Return [X, Y] of the center of cell containing provided text 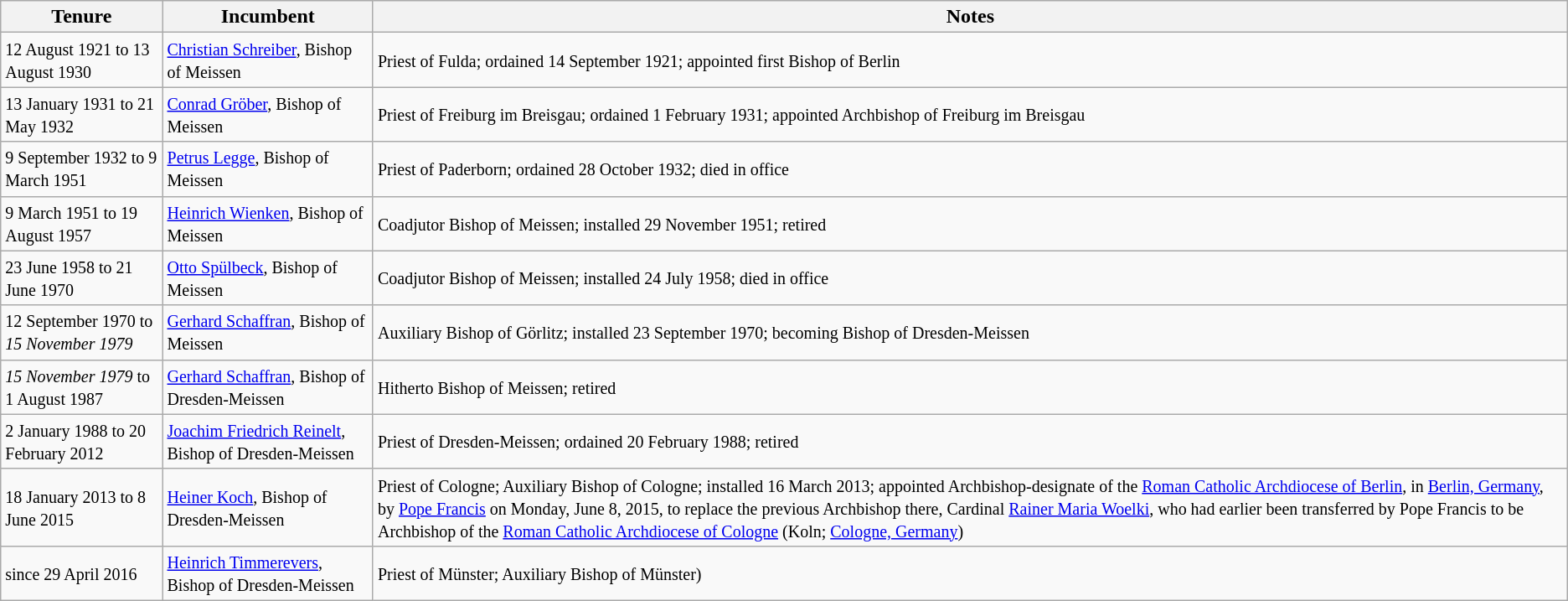
15 November 1979 to 1 August 1987 [82, 387]
12 September 1970 to 15 November 1979 [82, 332]
12 August 1921 to 13 August 1930 [82, 60]
Heiner Koch, Bishop of Dresden-Meissen [268, 507]
Conrad Gröber, Bishop of Meissen [268, 114]
9 March 1951 to 19 August 1957 [82, 223]
9 September 1932 to 9 March 1951 [82, 169]
Christian Schreiber, Bishop of Meissen [268, 60]
Incumbent [268, 17]
Otto Spülbeck, Bishop of Meissen [268, 278]
2 January 1988 to 20 February 2012 [82, 441]
23 June 1958 to 21 June 1970 [82, 278]
Gerhard Schaffran, Bishop of Meissen [268, 332]
Auxiliary Bishop of Görlitz; installed 23 September 1970; becoming Bishop of Dresden-Meissen [970, 332]
Notes [970, 17]
Heinrich Wienken, Bishop of Meissen [268, 223]
Priest of Paderborn; ordained 28 October 1932; died in office [970, 169]
Coadjutor Bishop of Meissen; installed 24 July 1958; died in office [970, 278]
Petrus Legge, Bishop of Meissen [268, 169]
Coadjutor Bishop of Meissen; installed 29 November 1951; retired [970, 223]
Priest of Fulda; ordained 14 September 1921; appointed first Bishop of Berlin [970, 60]
Priest of Freiburg im Breisgau; ordained 1 February 1931; appointed Archbishop of Freiburg im Breisgau [970, 114]
Joachim Friedrich Reinelt, Bishop of Dresden-Meissen [268, 441]
Heinrich Timmerevers, Bishop of Dresden-Meissen [268, 573]
18 January 2013 to 8 June 2015 [82, 507]
Tenure [82, 17]
since 29 April 2016 [82, 573]
Priest of Dresden-Meissen; ordained 20 February 1988; retired [970, 441]
13 January 1931 to 21 May 1932 [82, 114]
Priest of Münster; Auxiliary Bishop of Münster) [970, 573]
Hitherto Bishop of Meissen; retired [970, 387]
Gerhard Schaffran, Bishop of Dresden-Meissen [268, 387]
